Scan for the cell matching the given text and deliver its [X, Y] coordinate at center. 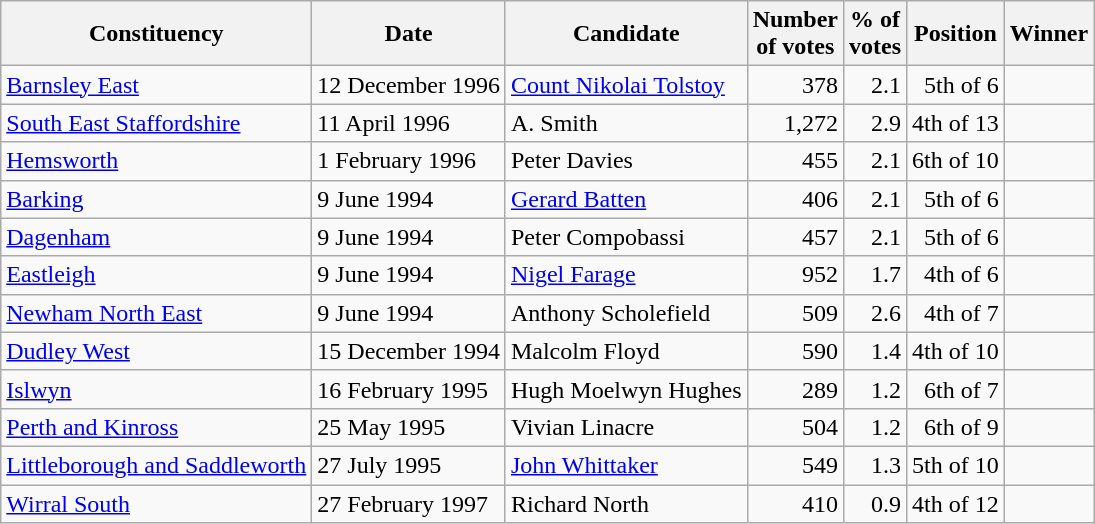
4th of 6 [956, 275]
15 December 1994 [409, 351]
27 July 1995 [409, 465]
Richard North [626, 503]
2.6 [876, 313]
Peter Compobassi [626, 237]
Vivian Linacre [626, 427]
4th of 12 [956, 503]
Barking [156, 199]
2.9 [876, 123]
509 [795, 313]
378 [795, 85]
1.7 [876, 275]
6th of 7 [956, 389]
Gerard Batten [626, 199]
Hugh Moelwyn Hughes [626, 389]
12 December 1996 [409, 85]
Peter Davies [626, 161]
John Whittaker [626, 465]
Littleborough and Saddleworth [156, 465]
0.9 [876, 503]
Count Nikolai Tolstoy [626, 85]
11 April 1996 [409, 123]
16 February 1995 [409, 389]
457 [795, 237]
Eastleigh [156, 275]
Barnsley East [156, 85]
4th of 7 [956, 313]
Candidate [626, 34]
Newham North East [156, 313]
Dudley West [156, 351]
952 [795, 275]
Dagenham [156, 237]
Perth and Kinross [156, 427]
Winner [1048, 34]
410 [795, 503]
Position [956, 34]
6th of 9 [956, 427]
406 [795, 199]
25 May 1995 [409, 427]
5th of 10 [956, 465]
1.3 [876, 465]
549 [795, 465]
Nigel Farage [626, 275]
27 February 1997 [409, 503]
Wirral South [156, 503]
Date [409, 34]
1.4 [876, 351]
Malcolm Floyd [626, 351]
590 [795, 351]
504 [795, 427]
A. Smith [626, 123]
Islwyn [156, 389]
1,272 [795, 123]
Numberof votes [795, 34]
South East Staffordshire [156, 123]
6th of 10 [956, 161]
1 February 1996 [409, 161]
4th of 13 [956, 123]
Hemsworth [156, 161]
Constituency [156, 34]
455 [795, 161]
% ofvotes [876, 34]
Anthony Scholefield [626, 313]
289 [795, 389]
4th of 10 [956, 351]
